Locate the cell with the specified text and output its [X, Y] center coordinate. 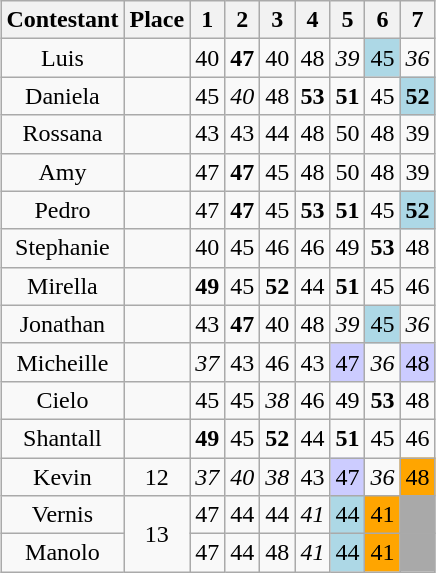
Amy [62, 172]
Rossana [62, 134]
13 [157, 534]
4 [312, 20]
5 [348, 20]
12 [157, 477]
7 [418, 20]
Mirella [62, 286]
Kevin [62, 477]
Place [157, 20]
Jonathan [62, 324]
Contestant [62, 20]
Manolo [62, 553]
Shantall [62, 438]
6 [382, 20]
Cielo [62, 400]
Daniela [62, 96]
1 [208, 20]
Micheille [62, 362]
2 [242, 20]
Stephanie [62, 248]
3 [278, 20]
Vernis [62, 515]
Pedro [62, 210]
Luis [62, 58]
